Find where the given text appears and provide that cell's center as (x, y) coordinate. 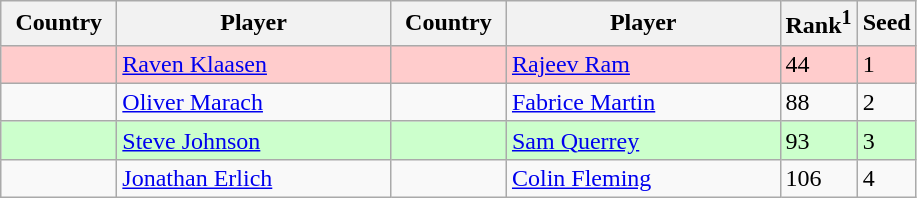
1 (886, 64)
88 (818, 102)
2 (886, 102)
Colin Fleming (643, 178)
44 (818, 64)
106 (818, 178)
93 (818, 140)
Raven Klaasen (254, 64)
Jonathan Erlich (254, 178)
4 (886, 178)
Rank1 (818, 24)
Oliver Marach (254, 102)
Sam Querrey (643, 140)
Seed (886, 24)
Fabrice Martin (643, 102)
Steve Johnson (254, 140)
3 (886, 140)
Rajeev Ram (643, 64)
